Locate the cell with the specified text and output its [X, Y] center coordinate. 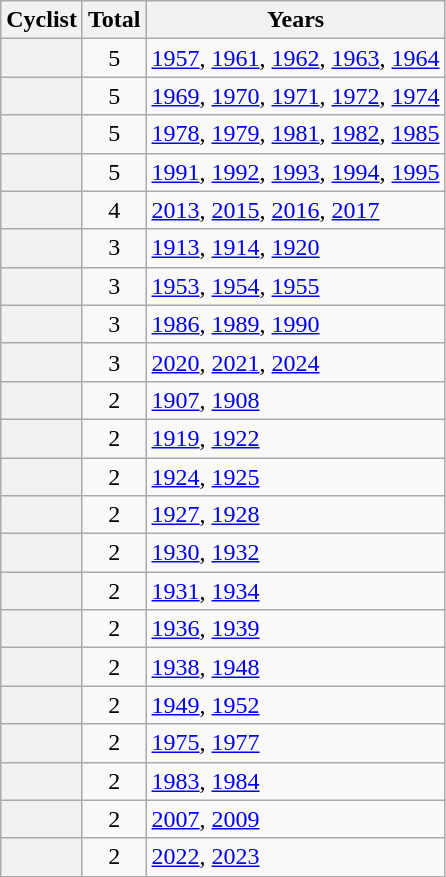
1957, 1961, 1962, 1963, 1964 [296, 58]
1907, 1908 [296, 400]
1978, 1979, 1981, 1982, 1985 [296, 134]
1913, 1914, 1920 [296, 248]
1927, 1928 [296, 515]
1991, 1992, 1993, 1994, 1995 [296, 172]
4 [114, 210]
1986, 1989, 1990 [296, 324]
1924, 1925 [296, 477]
1936, 1939 [296, 629]
Total [114, 20]
Cyclist [42, 20]
1930, 1932 [296, 553]
1975, 1977 [296, 743]
1919, 1922 [296, 438]
1983, 1984 [296, 781]
2022, 2023 [296, 857]
1931, 1934 [296, 591]
2020, 2021, 2024 [296, 362]
1949, 1952 [296, 705]
Years [296, 20]
1938, 1948 [296, 667]
1953, 1954, 1955 [296, 286]
2013, 2015, 2016, 2017 [296, 210]
2007, 2009 [296, 819]
1969, 1970, 1971, 1972, 1974 [296, 96]
